Determine the [X, Y] coordinate at the center of the cell enclosing the given text.  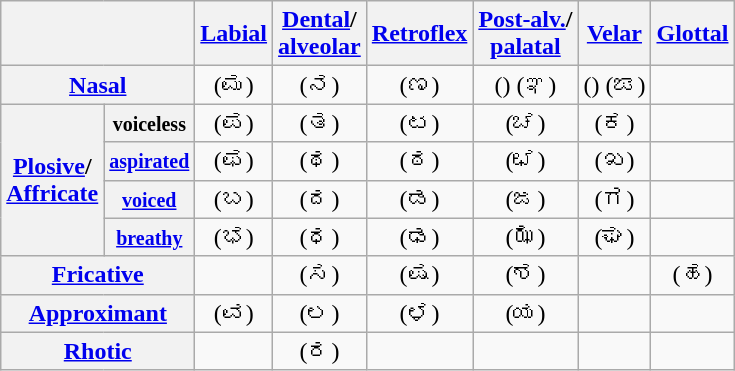
(ತ) [320, 123]
(ಲ) [320, 313]
(ಫ) [234, 161]
(ಥ) [320, 161]
(ಖ) [614, 161]
(ಡ) [420, 199]
breathy [150, 237]
(ಹ) [692, 275]
(ಢ) [420, 237]
() (ಞ) [526, 85]
Plosive/Affricate [52, 180]
(ಛ) [526, 161]
Fricative [98, 275]
(ಬ) [234, 199]
(ಸ) [320, 275]
(ಟ) [420, 123]
(ರ) [320, 351]
(ಘ) [614, 237]
Rhotic [98, 351]
(ಭ) [234, 237]
(ದ) [320, 199]
Post-alv./palatal [526, 34]
(ವ) [234, 313]
(ಶ) [526, 275]
Nasal [98, 85]
voiceless [150, 123]
aspirated [150, 161]
(ಕ) [614, 123]
Glottal [692, 34]
(ಯ) [526, 313]
() (ಙ) [614, 85]
Dental/alveolar [320, 34]
(ಣ) [420, 85]
(ಠ) [420, 161]
(ಳ) [420, 313]
Retroflex [420, 34]
(ಗ) [614, 199]
(ಷ) [420, 275]
(ಧ) [320, 237]
Labial [234, 34]
(ಜ) [526, 199]
(ಝ) [526, 237]
(ನ) [320, 85]
Approximant [98, 313]
voiced [150, 199]
Velar [614, 34]
(ಚ) [526, 123]
(ಮ) [234, 85]
(ಪ) [234, 123]
